Output the [X, Y] coordinate of the center of the cell containing the given text.  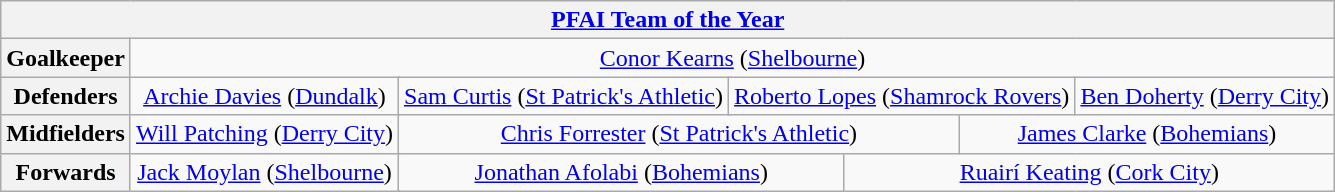
Archie Davies (Dundalk) [264, 96]
Jack Moylan (Shelbourne) [264, 172]
Forwards [66, 172]
Roberto Lopes (Shamrock Rovers) [902, 96]
James Clarke (Bohemians) [1146, 134]
Ruairí Keating (Cork City) [1090, 172]
Midfielders [66, 134]
Chris Forrester (St Patrick's Athletic) [680, 134]
Sam Curtis (St Patrick's Athletic) [564, 96]
PFAI Team of the Year [668, 20]
Will Patching (Derry City) [264, 134]
Defenders [66, 96]
Jonathan Afolabi (Bohemians) [622, 172]
Conor Kearns (Shelbourne) [732, 58]
Goalkeeper [66, 58]
Ben Doherty (Derry City) [1205, 96]
